Output the (x, y) coordinate of the center of the cell containing the given text.  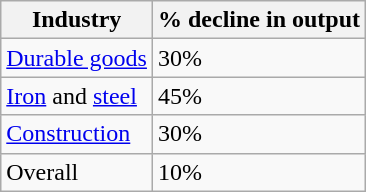
45% (258, 96)
Durable goods (77, 58)
Construction (77, 134)
% decline in output (258, 20)
Overall (77, 172)
Iron and steel (77, 96)
Industry (77, 20)
10% (258, 172)
